From the cell containing the given text, extract its center point as [x, y] coordinate. 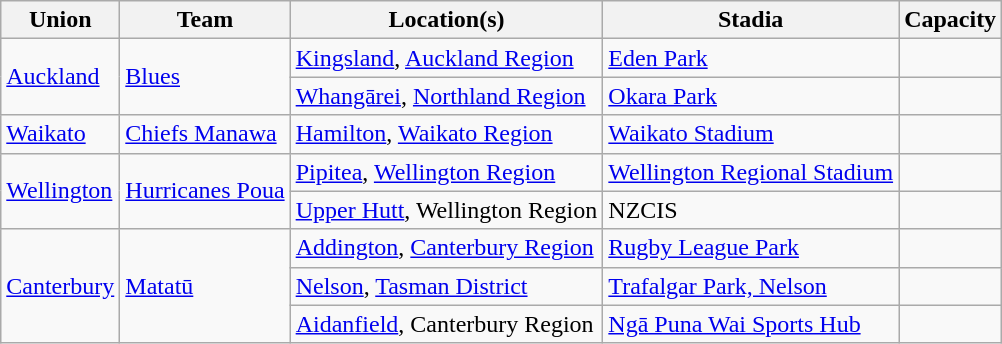
Auckland [60, 77]
Aidanfield, Canterbury Region [446, 324]
Chiefs Manawa [205, 134]
Upper Hutt, Wellington Region [446, 210]
Trafalgar Park, Nelson [751, 286]
Waikato [60, 134]
Rugby League Park [751, 248]
Nelson, Tasman District [446, 286]
Kingsland, Auckland Region [446, 58]
NZCIS [751, 210]
Wellington [60, 191]
Stadia [751, 20]
Waikato Stadium [751, 134]
Whangārei, Northland Region [446, 96]
Eden Park [751, 58]
Pipitea, Wellington Region [446, 172]
Okara Park [751, 96]
Wellington Regional Stadium [751, 172]
Addington, Canterbury Region [446, 248]
Ngā Puna Wai Sports Hub [751, 324]
Hurricanes Poua [205, 191]
Union [60, 20]
Capacity [950, 20]
Team [205, 20]
Canterbury [60, 286]
Location(s) [446, 20]
Matatū [205, 286]
Hamilton, Waikato Region [446, 134]
Blues [205, 77]
